Capture the cell that displays the provided text and extract its [X, Y] central coordinate. 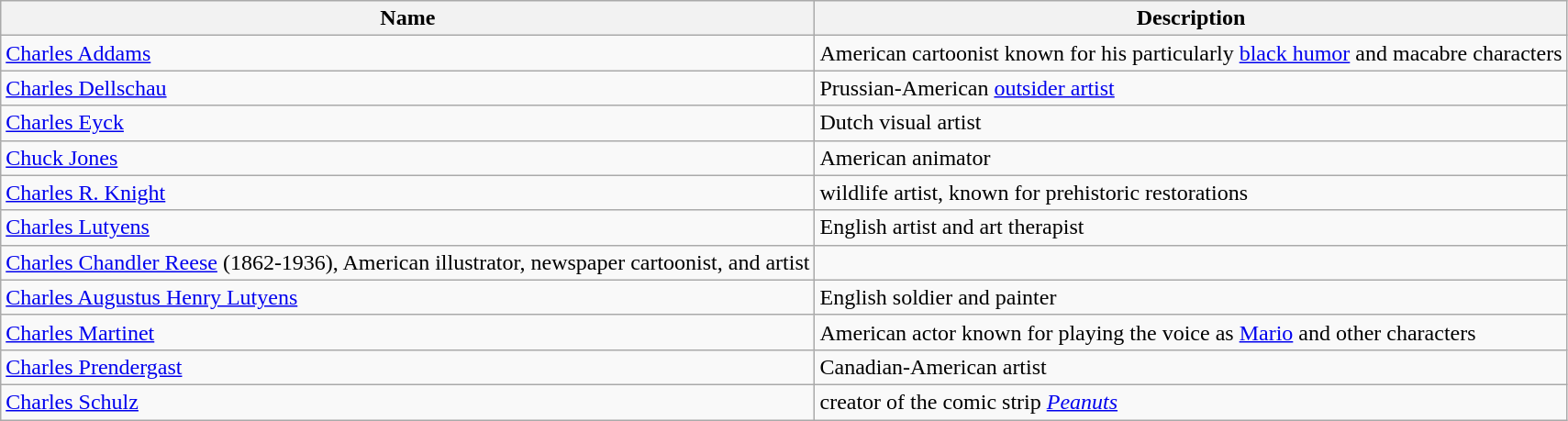
Charles Addams [407, 53]
English artist and art therapist [1191, 227]
Charles Dellschau [407, 88]
Name [407, 18]
American animator [1191, 158]
Charles R. Knight [407, 193]
Charles Augustus Henry Lutyens [407, 297]
Charles Martinet [407, 332]
English soldier and painter [1191, 297]
American cartoonist known for his particularly black humor and macabre characters [1191, 53]
creator of the comic strip Peanuts [1191, 402]
Prussian-American outsider artist [1191, 88]
Charles Chandler Reese (1862-1936), American illustrator, newspaper cartoonist, and artist [407, 262]
Charles Schulz [407, 402]
American actor known for playing the voice as Mario and other characters [1191, 332]
Description [1191, 18]
wildlife artist, known for prehistoric restorations [1191, 193]
Dutch visual artist [1191, 123]
Charles Eyck [407, 123]
Canadian-American artist [1191, 367]
Charles Lutyens [407, 227]
Charles Prendergast [407, 367]
Chuck Jones [407, 158]
